Pinpoint the cell where the given text exists, returning its [x, y] midpoint coordinate. 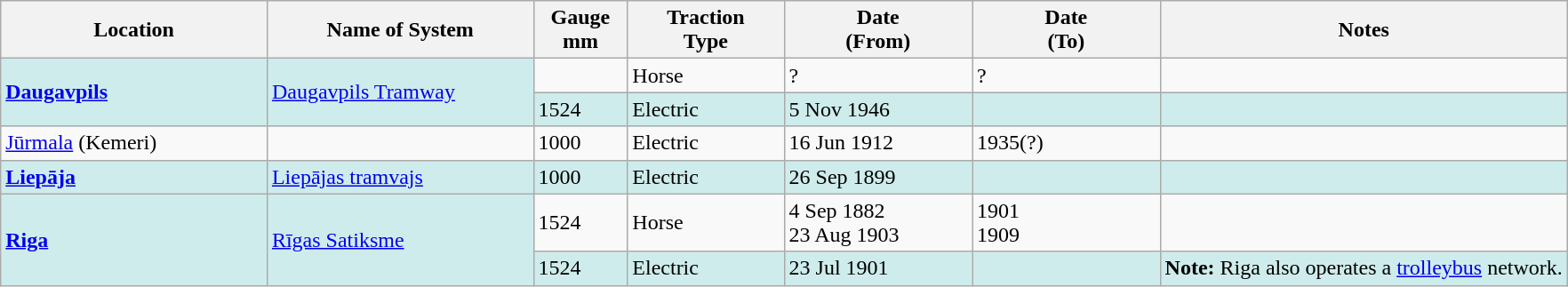
Notes [1364, 30]
Date (From) [878, 30]
16 Jun 1912 [878, 143]
Location [134, 30]
TractionType [706, 30]
Daugavpils [134, 92]
Daugavpils Tramway [400, 92]
Name of System [400, 30]
Rīgas Satiksme [400, 240]
23 Jul 1901 [878, 268]
1935(?) [1067, 143]
Note: Riga also operates a trolleybus network. [1364, 268]
Liepāja [134, 177]
19011909 [1067, 222]
Jūrmala (Kemeri) [134, 143]
26 Sep 1899 [878, 177]
Liepājas tramvajs [400, 177]
Gauge mm [580, 30]
5 Nov 1946 [878, 109]
Date (To) [1067, 30]
Riga [134, 240]
4 Sep 188223 Aug 1903 [878, 222]
